Return the (x, y) coordinate for the center point of the cell that contains the specified text.  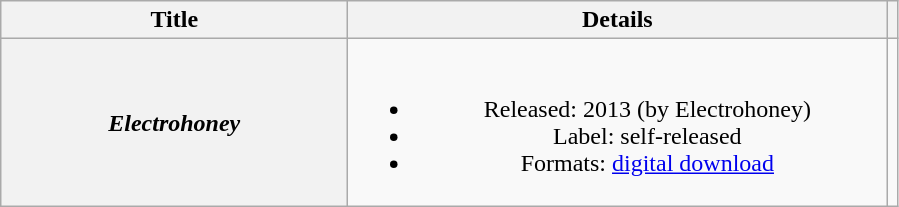
Details (618, 20)
Title (174, 20)
Released: 2013 (by Electrohoney)Label: self-releasedFormats: digital download (618, 122)
Electrohoney (174, 122)
